Output the [X, Y] coordinate of the center of the cell containing the given text.  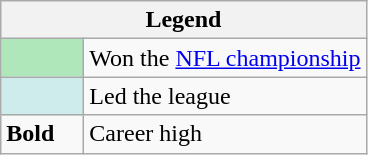
Career high [225, 134]
Led the league [225, 96]
Bold [42, 134]
Legend [184, 20]
Won the NFL championship [225, 58]
